Determine the [X, Y] coordinate at the center of the cell enclosing the given text.  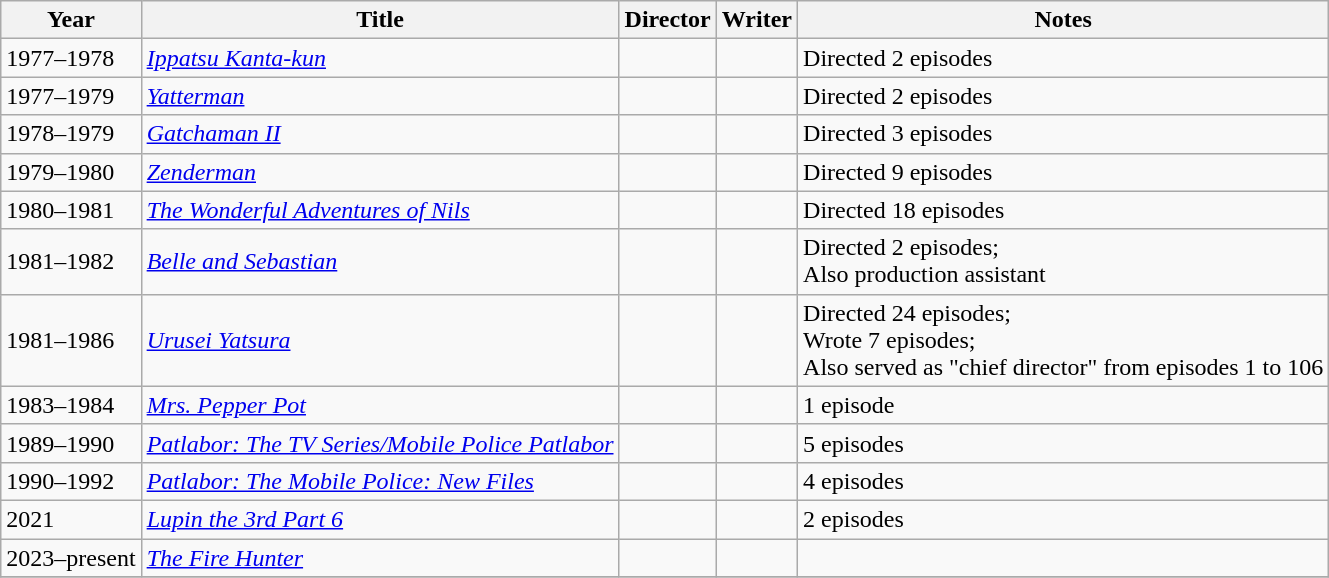
1977–1979 [71, 96]
Directed 3 episodes [1064, 134]
2023–present [71, 557]
1989–1990 [71, 443]
Directed 18 episodes [1064, 210]
2 episodes [1064, 519]
1977–1978 [71, 58]
Zenderman [380, 172]
Directed 24 episodes;Wrote 7 episodes;Also served as "chief director" from episodes 1 to 106 [1064, 340]
1978–1979 [71, 134]
Directed 9 episodes [1064, 172]
Director [668, 20]
Mrs. Pepper Pot [380, 405]
1983–1984 [71, 405]
Lupin the 3rd Part 6 [380, 519]
Ippatsu Kanta-kun [380, 58]
1980–1981 [71, 210]
Title [380, 20]
2021 [71, 519]
Directed 2 episodes; Also production assistant [1064, 262]
1979–1980 [71, 172]
1981–1986 [71, 340]
Urusei Yatsura [380, 340]
Patlabor: The TV Series/Mobile Police Patlabor [380, 443]
1 episode [1064, 405]
Belle and Sebastian [380, 262]
The Fire Hunter [380, 557]
Writer [756, 20]
1981–1982 [71, 262]
The Wonderful Adventures of Nils [380, 210]
5 episodes [1064, 443]
Gatchaman II [380, 134]
Patlabor: The Mobile Police: New Files [380, 481]
Notes [1064, 20]
1990–1992 [71, 481]
Year [71, 20]
4 episodes [1064, 481]
Yatterman [380, 96]
